Determine the [x, y] coordinate at the center of the cell enclosing the given text.  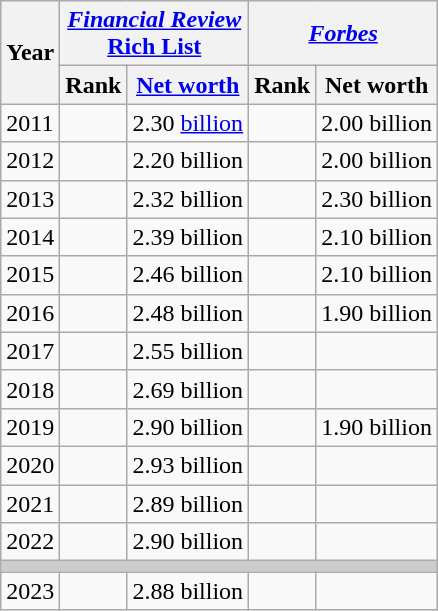
2022 [30, 542]
2019 [30, 427]
2016 [30, 313]
2018 [30, 389]
2.20 billion [188, 161]
2.89 billion [188, 503]
2.46 billion [188, 275]
Year [30, 52]
2014 [30, 237]
2.88 billion [188, 591]
Financial ReviewRich List [154, 34]
2.48 billion [188, 313]
2023 [30, 591]
2017 [30, 351]
2.93 billion [188, 465]
2.69 billion [188, 389]
2020 [30, 465]
2011 [30, 123]
2021 [30, 503]
2.32 billion [188, 199]
Forbes [344, 34]
2012 [30, 161]
2.55 billion [188, 351]
2015 [30, 275]
2.39 billion [188, 237]
2013 [30, 199]
